Search for the cell housing the specified text and yield its [x, y] center coordinate. 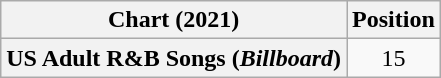
US Adult R&B Songs (Billboard) [174, 58]
Chart (2021) [174, 20]
Position [394, 20]
15 [394, 58]
